Pinpoint the cell where the given text exists, returning its [X, Y] midpoint coordinate. 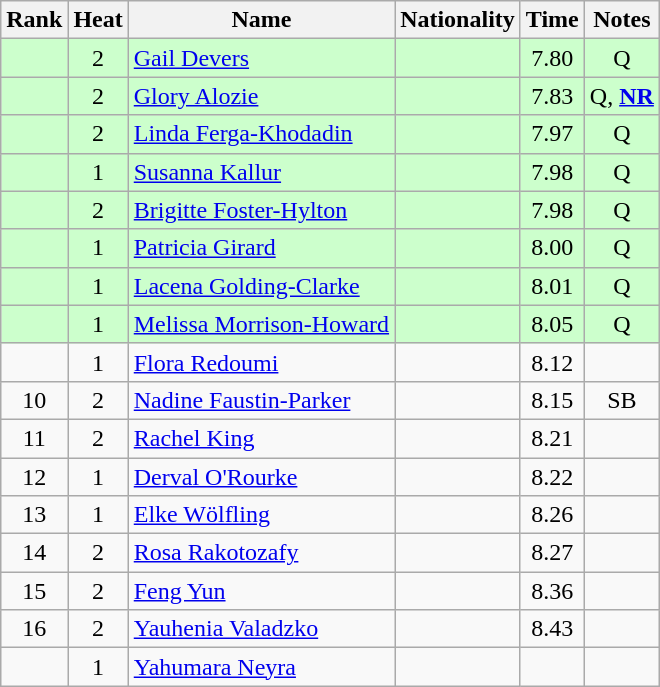
8.01 [552, 286]
Heat [98, 20]
Rachel King [261, 438]
12 [34, 477]
Rank [34, 20]
11 [34, 438]
Flora Redoumi [261, 362]
Derval O'Rourke [261, 477]
7.97 [552, 134]
7.83 [552, 96]
8.27 [552, 553]
Rosa Rakotozafy [261, 553]
Name [261, 20]
8.15 [552, 400]
Nationality [458, 20]
7.80 [552, 58]
Notes [622, 20]
8.12 [552, 362]
16 [34, 629]
8.22 [552, 477]
Yahumara Neyra [261, 667]
Elke Wölfling [261, 515]
Nadine Faustin-Parker [261, 400]
Patricia Girard [261, 248]
Yauhenia Valadzko [261, 629]
Feng Yun [261, 591]
Gail Devers [261, 58]
8.21 [552, 438]
Melissa Morrison-Howard [261, 324]
8.36 [552, 591]
SB [622, 400]
Q, NR [622, 96]
Brigitte Foster-Hylton [261, 210]
8.26 [552, 515]
8.43 [552, 629]
Susanna Kallur [261, 172]
13 [34, 515]
Glory Alozie [261, 96]
8.00 [552, 248]
10 [34, 400]
Linda Ferga-Khodadin [261, 134]
15 [34, 591]
Lacena Golding-Clarke [261, 286]
Time [552, 20]
14 [34, 553]
8.05 [552, 324]
